Search for the cell housing the specified text and yield its [X, Y] center coordinate. 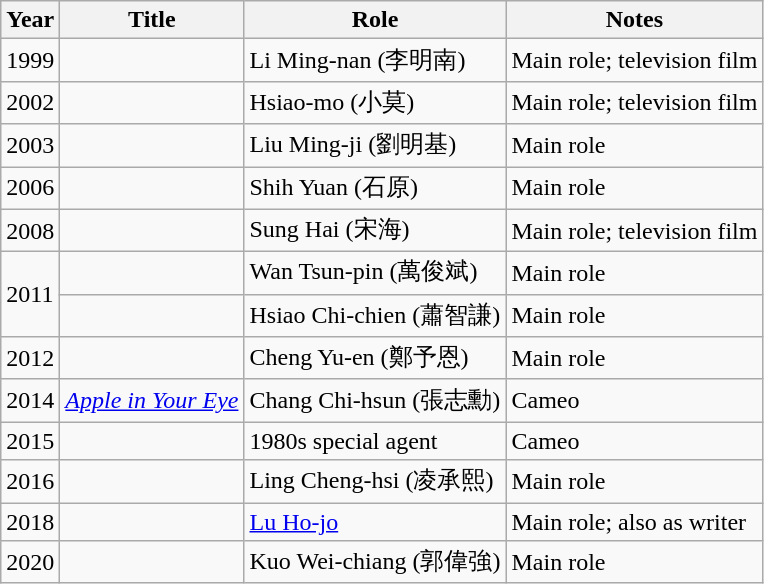
Cheng Yu-en (鄭予恩) [375, 358]
1980s special agent [375, 441]
Liu Ming-ji (劉明基) [375, 146]
2002 [30, 102]
Kuo Wei-chiang (郭偉強) [375, 562]
2014 [30, 400]
Role [375, 20]
Notes [634, 20]
Apple in Your Eye [152, 400]
Chang Chi-hsun (張志勳) [375, 400]
Ling Cheng-hsi (凌承熙) [375, 482]
1999 [30, 60]
2020 [30, 562]
Year [30, 20]
Hsiao-mo (小莫) [375, 102]
2016 [30, 482]
Title [152, 20]
Main role; also as writer [634, 521]
Wan Tsun-pin (萬俊斌) [375, 274]
Li Ming-nan (李明南) [375, 60]
2008 [30, 230]
2012 [30, 358]
Hsiao Chi-chien (蕭智謙) [375, 316]
2015 [30, 441]
2011 [30, 294]
2003 [30, 146]
2006 [30, 188]
Lu Ho-jo [375, 521]
Shih Yuan (石原) [375, 188]
2018 [30, 521]
Sung Hai (宋海) [375, 230]
